Pinpoint the cell where the given text exists, returning its (X, Y) midpoint coordinate. 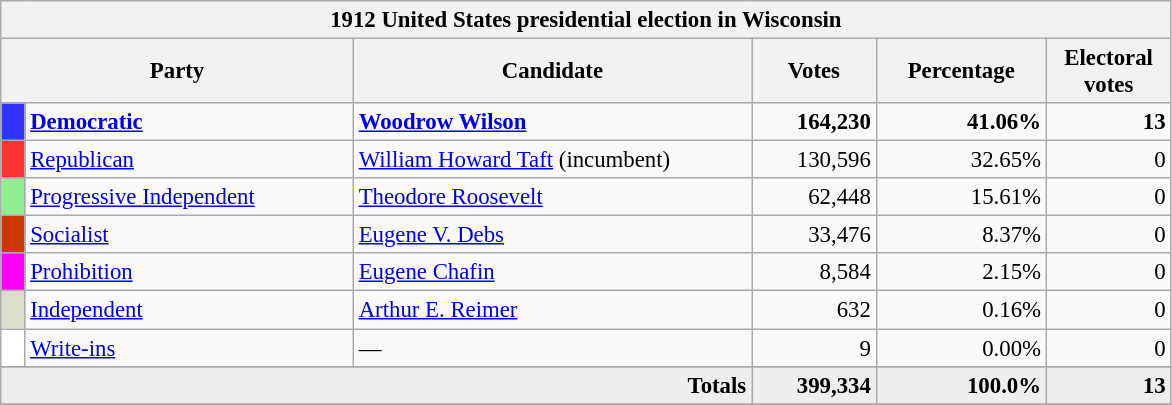
Eugene Chafin (552, 273)
62,448 (814, 197)
632 (814, 310)
130,596 (814, 160)
Socialist (189, 235)
William Howard Taft (incumbent) (552, 160)
399,334 (814, 385)
Totals (376, 385)
Percentage (961, 72)
Votes (814, 72)
1912 United States presidential election in Wisconsin (586, 20)
164,230 (814, 122)
Woodrow Wilson (552, 122)
Prohibition (189, 273)
15.61% (961, 197)
100.0% (961, 385)
33,476 (814, 235)
41.06% (961, 122)
Democratic (189, 122)
Candidate (552, 72)
Republican (189, 160)
Party (178, 72)
Arthur E. Reimer (552, 310)
Write-ins (189, 348)
Electoral votes (1108, 72)
8,584 (814, 273)
0.00% (961, 348)
Theodore Roosevelt (552, 197)
2.15% (961, 273)
Independent (189, 310)
0.16% (961, 310)
Progressive Independent (189, 197)
Eugene V. Debs (552, 235)
9 (814, 348)
8.37% (961, 235)
— (552, 348)
32.65% (961, 160)
